From the cell containing the given text, extract its center point as [x, y] coordinate. 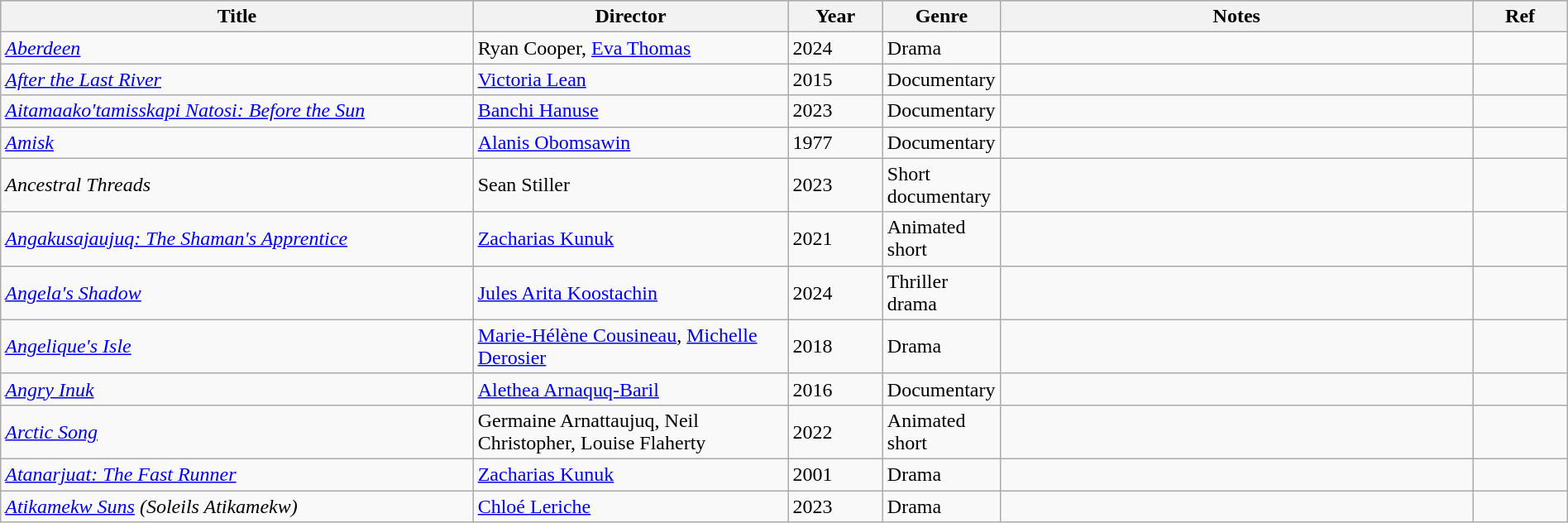
2015 [835, 79]
Angela's Shadow [237, 293]
1977 [835, 142]
Atanarjuat: The Fast Runner [237, 474]
Banchi Hanuse [630, 111]
Angry Inuk [237, 389]
2018 [835, 346]
2001 [835, 474]
Aberdeen [237, 48]
Thriller drama [941, 293]
Year [835, 17]
Victoria Lean [630, 79]
Arctic Song [237, 432]
After the Last River [237, 79]
Amisk [237, 142]
Ref [1520, 17]
Alanis Obomsawin [630, 142]
Angelique's Isle [237, 346]
Chloé Leriche [630, 506]
Ryan Cooper, Eva Thomas [630, 48]
Germaine Arnattaujuq, Neil Christopher, Louise Flaherty [630, 432]
2021 [835, 238]
Angakusajaujuq: The Shaman's Apprentice [237, 238]
Title [237, 17]
Alethea Arnaquq-Baril [630, 389]
2022 [835, 432]
Jules Arita Koostachin [630, 293]
Atikamekw Suns (Soleils Atikamekw) [237, 506]
Ancestral Threads [237, 185]
Director [630, 17]
Short documentary [941, 185]
2016 [835, 389]
Aitamaako'tamisskapi Natosi: Before the Sun [237, 111]
Notes [1237, 17]
Genre [941, 17]
Sean Stiller [630, 185]
Marie-Hélène Cousineau, Michelle Derosier [630, 346]
